Extract the (x, y) coordinate from the center of the cell holding the provided text.  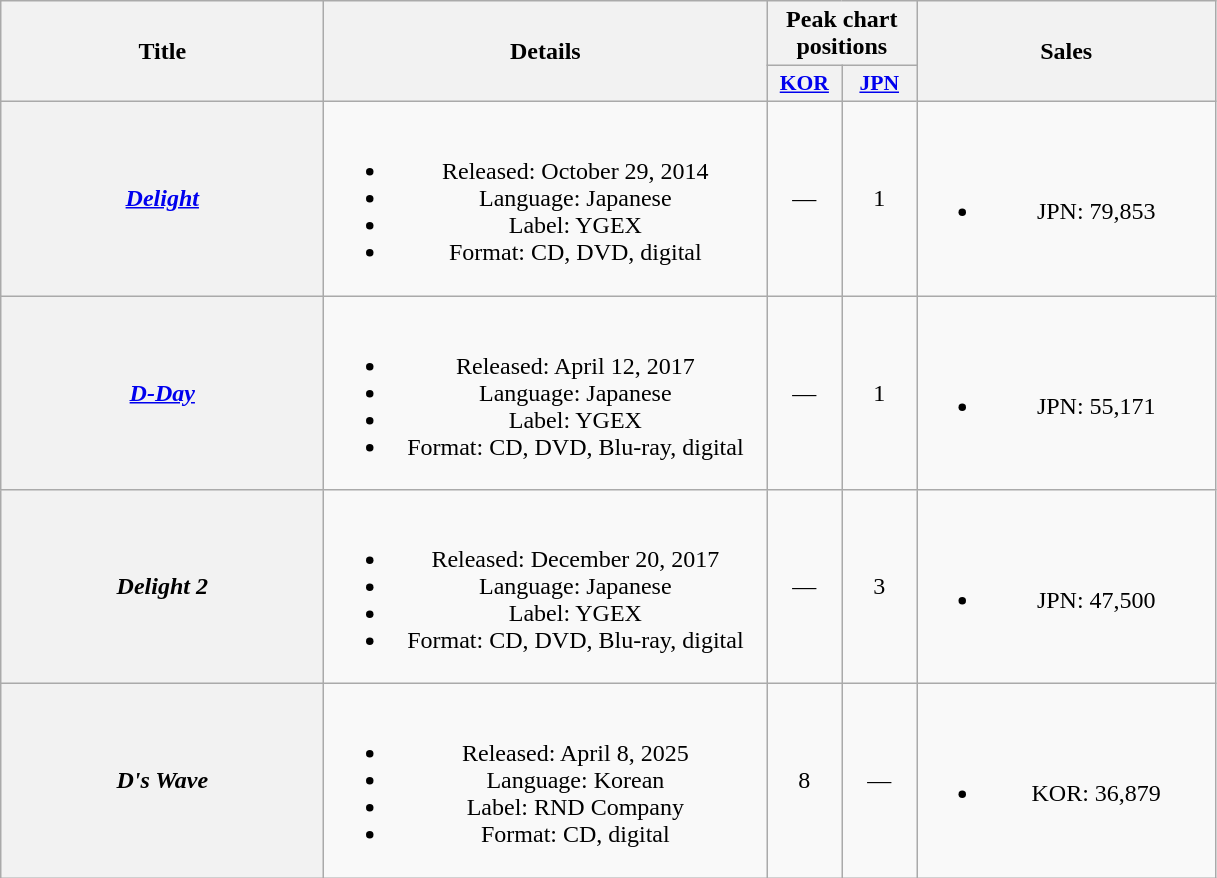
Sales (1066, 52)
JPN: 79,853 (1066, 198)
JPN: 55,171 (1066, 393)
JPN: 47,500 (1066, 587)
Released: April 12, 2017Language: JapaneseLabel: YGEXFormat: CD, DVD, Blu-ray, digital (546, 393)
Delight 2 (162, 587)
Released: October 29, 2014Language: JapaneseLabel: YGEXFormat: CD, DVD, digital (546, 198)
Delight (162, 198)
KOR: 36,879 (1066, 781)
Details (546, 52)
Released: April 8, 2025Language: KoreanLabel: RND CompanyFormat: CD, digital (546, 781)
8 (804, 781)
D-Day (162, 393)
KOR (804, 84)
Peak chart positions (842, 34)
JPN (880, 84)
D's Wave (162, 781)
Title (162, 52)
3 (880, 587)
Released: December 20, 2017Language: JapaneseLabel: YGEXFormat: CD, DVD, Blu-ray, digital (546, 587)
